Search for the cell housing the specified text and yield its [X, Y] center coordinate. 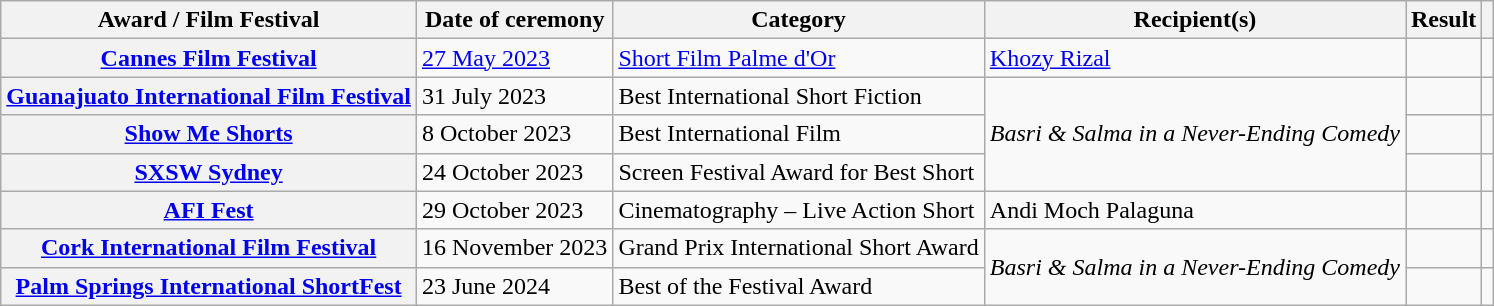
Khozy Rizal [1194, 58]
Best International Short Fiction [798, 96]
Recipient(s) [1194, 20]
24 October 2023 [514, 172]
AFI Fest [209, 210]
Cork International Film Festival [209, 248]
Result [1444, 20]
27 May 2023 [514, 58]
Cannes Film Festival [209, 58]
Guanajuato International Film Festival [209, 96]
Date of ceremony [514, 20]
Palm Springs International ShortFest [209, 286]
Best International Film [798, 134]
Grand Prix International Short Award [798, 248]
29 October 2023 [514, 210]
SXSW Sydney [209, 172]
Category [798, 20]
Screen Festival Award for Best Short [798, 172]
Award / Film Festival [209, 20]
Short Film Palme d'Or [798, 58]
16 November 2023 [514, 248]
8 October 2023 [514, 134]
Show Me Shorts [209, 134]
Andi Moch Palaguna [1194, 210]
Cinematography – Live Action Short [798, 210]
Best of the Festival Award [798, 286]
31 July 2023 [514, 96]
23 June 2024 [514, 286]
